Capture the cell that displays the provided text and extract its [X, Y] central coordinate. 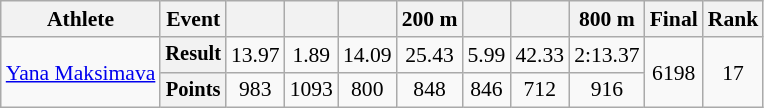
Yana Maksimava [81, 72]
Rank [734, 19]
Points [193, 90]
6198 [674, 72]
800 m [606, 19]
25.43 [430, 55]
1093 [312, 90]
17 [734, 72]
Final [674, 19]
848 [430, 90]
14.09 [368, 55]
Event [193, 19]
Result [193, 55]
712 [540, 90]
983 [256, 90]
13.97 [256, 55]
42.33 [540, 55]
Athlete [81, 19]
1.89 [312, 55]
916 [606, 90]
2:13.37 [606, 55]
800 [368, 90]
846 [487, 90]
200 m [430, 19]
5.99 [487, 55]
